Return the (X, Y) coordinate for the center point of the cell that contains the specified text.  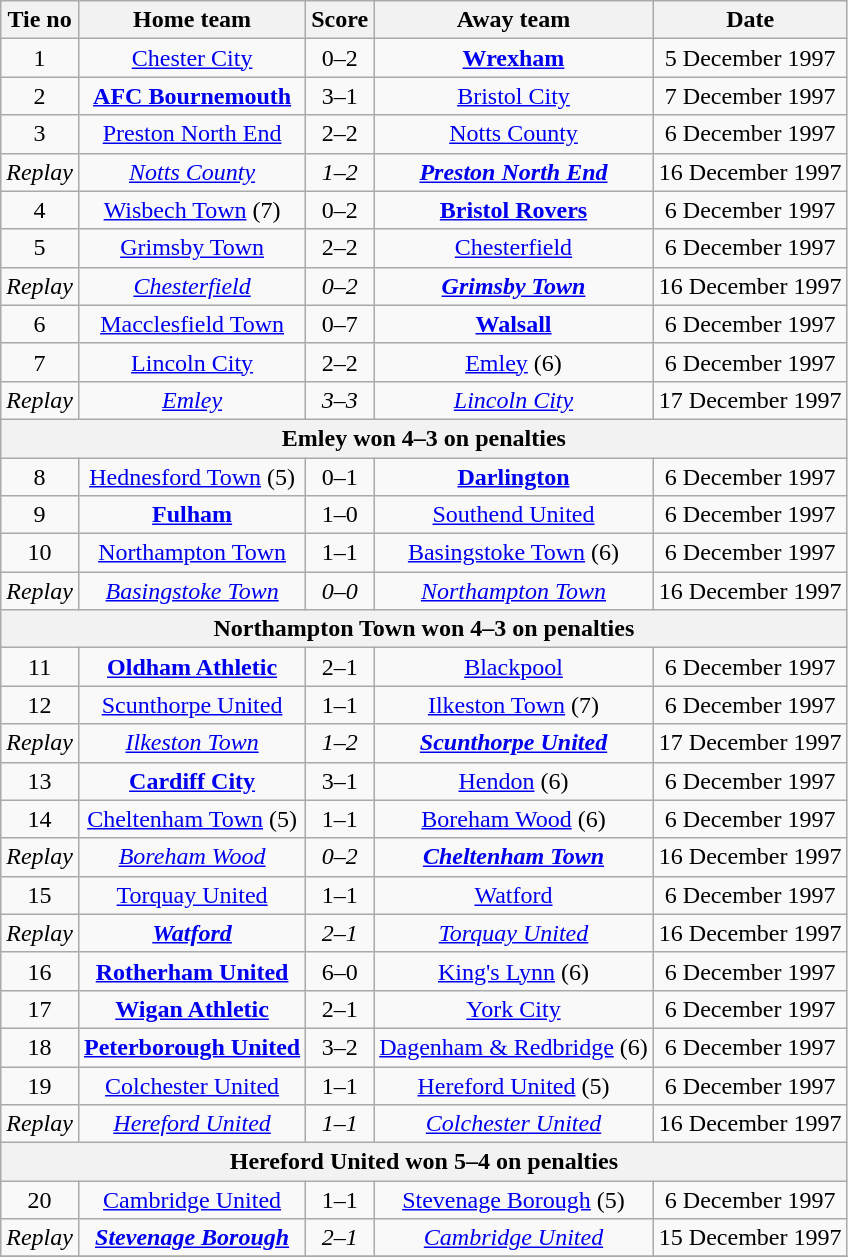
Away team (514, 20)
Northampton Town won 4–3 on penalties (424, 629)
5 December 1997 (750, 58)
Emley won 4–3 on penalties (424, 438)
15 (40, 895)
5 (40, 248)
Ilkeston Town (192, 743)
Ilkeston Town (7) (514, 705)
Cardiff City (192, 781)
Score (340, 20)
Blackpool (514, 667)
Home team (192, 20)
3–3 (340, 400)
19 (40, 1085)
6–0 (340, 971)
10 (40, 553)
Macclesfield Town (192, 324)
Dagenham & Redbridge (6) (514, 1047)
0–7 (340, 324)
15 December 1997 (750, 1238)
Cheltenham Town (5) (192, 819)
Hereford United (192, 1124)
Stevenage Borough (192, 1238)
11 (40, 667)
Wrexham (514, 58)
Cheltenham Town (514, 857)
Hendon (6) (514, 781)
16 (40, 971)
8 (40, 477)
17 (40, 1009)
Southend United (514, 515)
Hereford United won 5–4 on penalties (424, 1162)
1–0 (340, 515)
Bristol Rovers (514, 210)
Date (750, 20)
AFC Bournemouth (192, 96)
Walsall (514, 324)
Wigan Athletic (192, 1009)
Rotherham United (192, 971)
4 (40, 210)
18 (40, 1047)
Tie no (40, 20)
Basingstoke Town (192, 591)
2 (40, 96)
13 (40, 781)
Hednesford Town (5) (192, 477)
20 (40, 1200)
Darlington (514, 477)
Emley (192, 400)
9 (40, 515)
7 (40, 362)
Boreham Wood (6) (514, 819)
Hereford United (5) (514, 1085)
Oldham Athletic (192, 667)
Chester City (192, 58)
Fulham (192, 515)
3 (40, 134)
1 (40, 58)
0–0 (340, 591)
6 (40, 324)
Emley (6) (514, 362)
Boreham Wood (192, 857)
York City (514, 1009)
Stevenage Borough (5) (514, 1200)
Wisbech Town (7) (192, 210)
12 (40, 705)
3–2 (340, 1047)
7 December 1997 (750, 96)
14 (40, 819)
King's Lynn (6) (514, 971)
Basingstoke Town (6) (514, 553)
Bristol City (514, 96)
Peterborough United (192, 1047)
0–1 (340, 477)
